From the cell containing the given text, extract its center point as [x, y] coordinate. 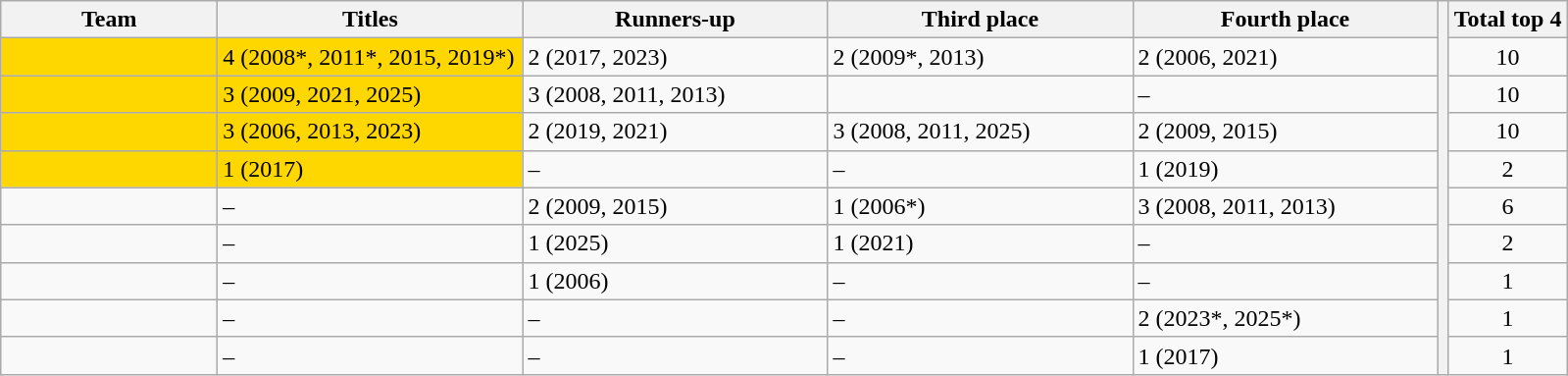
3 (2006, 2013, 2023) [371, 132]
1 (2019) [1285, 169]
Runners-up [675, 20]
Fourth place [1285, 20]
1 (2021) [981, 243]
Titles [371, 20]
2 (2019, 2021) [675, 132]
3 (2008, 2011, 2025) [981, 132]
1 (2006*) [981, 206]
1 (2025) [675, 243]
1 (2006) [675, 281]
6 [1508, 206]
Third place [981, 20]
4 (2008*, 2011*, 2015, 2019*) [371, 57]
2 (2009*, 2013) [981, 57]
2 (2023*, 2025*) [1285, 318]
2 (2006, 2021) [1285, 57]
Team [110, 20]
3 (2009, 2021, 2025) [371, 94]
2 (2017, 2023) [675, 57]
Total top 4 [1508, 20]
